Locate the cell with the specified text and output its [X, Y] center coordinate. 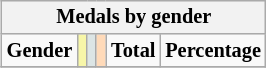
Percentage [213, 51]
Total [133, 51]
Gender [40, 51]
Medals by gender [134, 17]
